Locate the cell with the specified text and output its [X, Y] center coordinate. 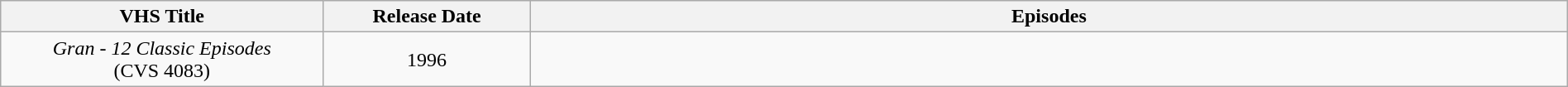
Gran - 12 Classic Episodes(CVS 4083) [162, 60]
1996 [427, 60]
Release Date [427, 17]
VHS Title [162, 17]
Episodes [1049, 17]
